For the text-containing cell, return its midpoint in (x, y) coordinate format. 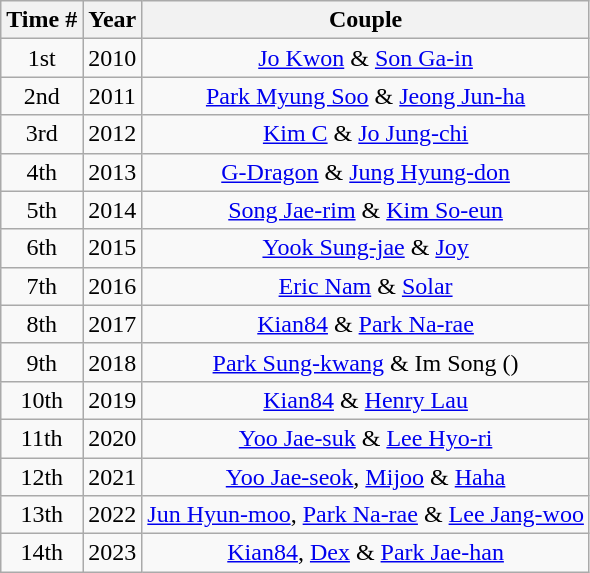
12th (42, 477)
2017 (112, 324)
Kim C & Jo Jung-chi (366, 134)
Kian84 & Henry Lau (366, 400)
2010 (112, 58)
14th (42, 553)
Kian84 & Park Na-rae (366, 324)
Kian84, Dex & Park Jae-han (366, 553)
Park Myung Soo & Jeong Jun-ha (366, 96)
6th (42, 248)
2022 (112, 515)
2011 (112, 96)
Jun Hyun-moo, Park Na-rae & Lee Jang-woo (366, 515)
2015 (112, 248)
Jo Kwon & Son Ga-in (366, 58)
9th (42, 362)
Year (112, 20)
2014 (112, 210)
13th (42, 515)
Yoo Jae-suk & Lee Hyo-ri (366, 438)
Couple (366, 20)
2016 (112, 286)
Yook Sung-jae & Joy (366, 248)
Song Jae-rim & Kim So-eun (366, 210)
2013 (112, 172)
4th (42, 172)
1st (42, 58)
3rd (42, 134)
G-Dragon & Jung Hyung-don (366, 172)
2020 (112, 438)
Park Sung-kwang & Im Song () (366, 362)
Time # (42, 20)
2019 (112, 400)
5th (42, 210)
2021 (112, 477)
Eric Nam & Solar (366, 286)
7th (42, 286)
2012 (112, 134)
11th (42, 438)
Yoo Jae-seok, Mijoo & Haha (366, 477)
8th (42, 324)
10th (42, 400)
2023 (112, 553)
2018 (112, 362)
2nd (42, 96)
